Pinpoint the cell where the given text exists, returning its [X, Y] midpoint coordinate. 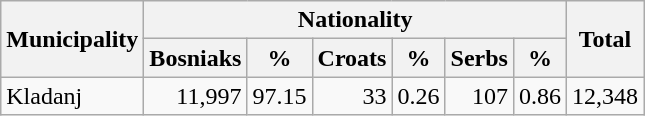
Serbs [479, 58]
33 [352, 96]
Kladanj [72, 96]
Total [606, 39]
0.86 [540, 96]
Municipality [72, 39]
Bosniaks [196, 58]
Croats [352, 58]
107 [479, 96]
12,348 [606, 96]
0.26 [418, 96]
11,997 [196, 96]
97.15 [280, 96]
Nationality [356, 20]
